Search for the cell housing the specified text and yield its [x, y] center coordinate. 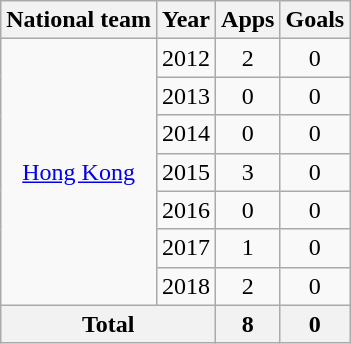
Goals [315, 20]
2016 [186, 210]
8 [248, 324]
Apps [248, 20]
Year [186, 20]
1 [248, 248]
3 [248, 172]
2017 [186, 248]
2014 [186, 134]
2013 [186, 96]
2015 [186, 172]
National team [79, 20]
2018 [186, 286]
Hong Kong [79, 172]
2012 [186, 58]
Total [108, 324]
